Extract the [X, Y] coordinate from the center of the cell holding the provided text.  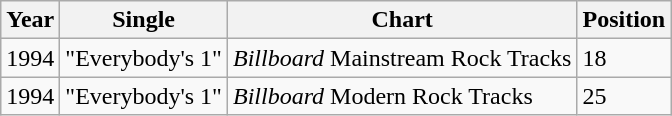
Single [144, 20]
Year [30, 20]
18 [624, 58]
Chart [402, 20]
Billboard Modern Rock Tracks [402, 96]
Position [624, 20]
25 [624, 96]
Billboard Mainstream Rock Tracks [402, 58]
